Return the (X, Y) coordinate for the center point of the cell that contains the specified text.  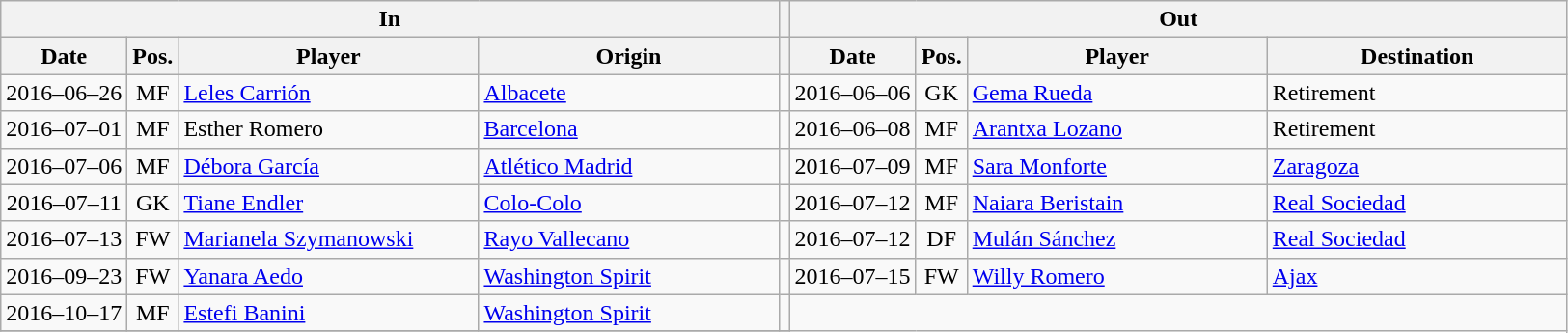
2016–07–13 (64, 239)
Albacete (629, 93)
Out (1178, 19)
Débora García (328, 166)
Leles Carrión (328, 93)
Esther Romero (328, 129)
2016–06–26 (64, 93)
Estefi Banini (328, 313)
Zaragoza (1417, 166)
Marianela Szymanowski (328, 239)
In (390, 19)
Barcelona (629, 129)
2016–07–09 (853, 166)
Rayo Vallecano (629, 239)
DF (942, 239)
Colo-Colo (629, 203)
Arantxa Lozano (1117, 129)
Ajax (1417, 276)
Tiane Endler (328, 203)
Destination (1417, 56)
Naiara Beristain (1117, 203)
2016–07–06 (64, 166)
Willy Romero (1117, 276)
Mulán Sánchez (1117, 239)
Atlético Madrid (629, 166)
2016–10–17 (64, 313)
Yanara Aedo (328, 276)
2016–09–23 (64, 276)
2016–07–11 (64, 203)
Sara Monforte (1117, 166)
Origin (629, 56)
2016–07–15 (853, 276)
2016–06–08 (853, 129)
Gema Rueda (1117, 93)
2016–06–06 (853, 93)
2016–07–01 (64, 129)
